Provide the [x, y] coordinate of the cell's center where the given text is located.  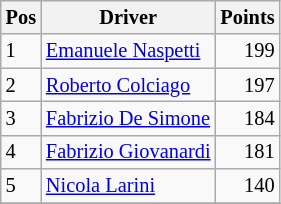
Pos [21, 17]
184 [247, 118]
2 [21, 85]
199 [247, 51]
3 [21, 118]
1 [21, 51]
5 [21, 186]
Emanuele Naspetti [128, 51]
Nicola Larini [128, 186]
Fabrizio Giovanardi [128, 152]
140 [247, 186]
Fabrizio De Simone [128, 118]
4 [21, 152]
197 [247, 85]
Roberto Colciago [128, 85]
Points [247, 17]
181 [247, 152]
Driver [128, 17]
